Return [x, y] of the center of cell containing provided text 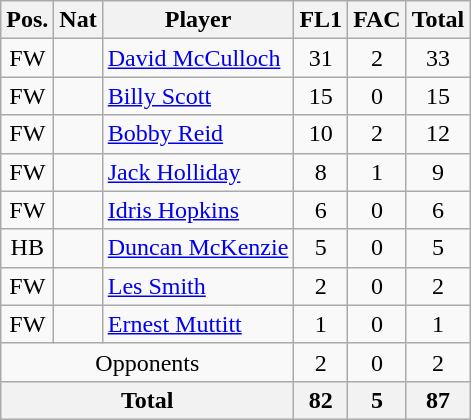
Pos. [28, 20]
Billy Scott [198, 96]
31 [321, 58]
Ernest Muttitt [198, 324]
9 [438, 172]
HB [28, 248]
12 [438, 134]
Nat [78, 20]
Player [198, 20]
Les Smith [198, 286]
Jack Holliday [198, 172]
Idris Hopkins [198, 210]
8 [321, 172]
Duncan McKenzie [198, 248]
Opponents [148, 362]
82 [321, 400]
Bobby Reid [198, 134]
FAC [378, 20]
10 [321, 134]
33 [438, 58]
87 [438, 400]
FL1 [321, 20]
David McCulloch [198, 58]
